Search for the cell housing the specified text and yield its [x, y] center coordinate. 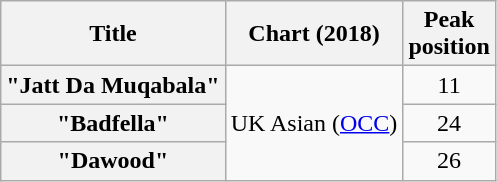
11 [449, 85]
26 [449, 161]
"Jatt Da Muqabala" [113, 85]
Peakposition [449, 34]
Chart (2018) [314, 34]
Title [113, 34]
"Dawood" [113, 161]
UK Asian (OCC) [314, 123]
24 [449, 123]
"Badfella" [113, 123]
